Locate the cell with the specified text and output its [X, Y] center coordinate. 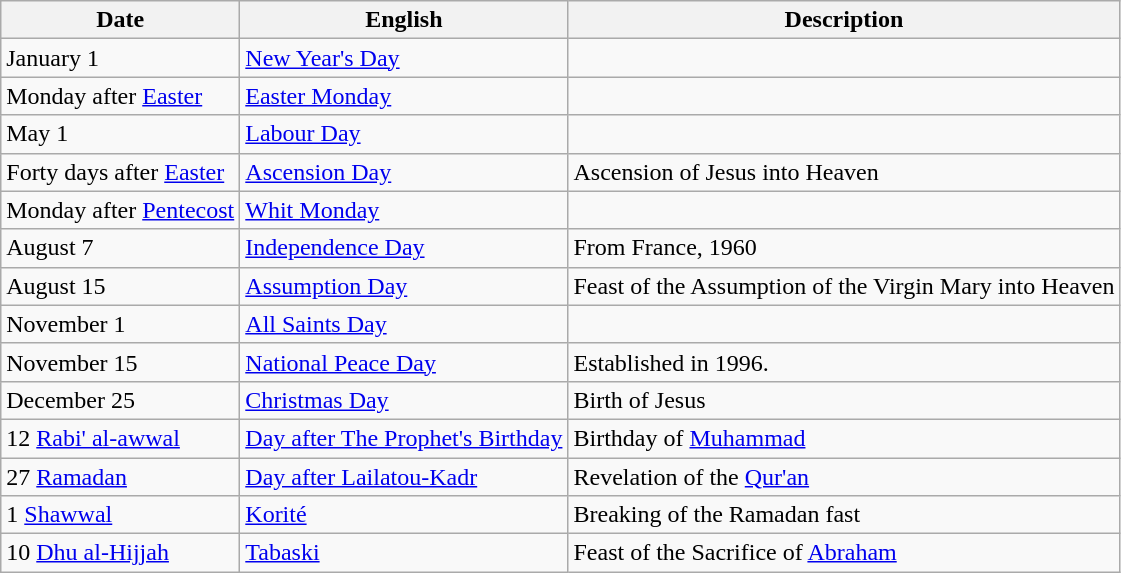
Date [120, 20]
Independence Day [404, 248]
Korité [404, 515]
Labour Day [404, 134]
Ascension of Jesus into Heaven [844, 172]
English [404, 20]
December 25 [120, 400]
August 7 [120, 248]
All Saints Day [404, 324]
Christmas Day [404, 400]
Assumption Day [404, 286]
Breaking of the Ramadan fast [844, 515]
Day after The Prophet's Birthday [404, 438]
Whit Monday [404, 210]
August 15 [120, 286]
10 Dhu al-Hijjah [120, 553]
November 1 [120, 324]
Forty days after Easter [120, 172]
Birthday of Muhammad [844, 438]
From France, 1960 [844, 248]
January 1 [120, 58]
New Year's Day [404, 58]
Easter Monday [404, 96]
Monday after Easter [120, 96]
November 15 [120, 362]
Ascension Day [404, 172]
National Peace Day [404, 362]
Revelation of the Qur'an [844, 477]
Feast of the Assumption of the Virgin Mary into Heaven [844, 286]
27 Ramadan [120, 477]
Tabaski [404, 553]
1 Shawwal [120, 515]
12 Rabi' al-awwal [120, 438]
Description [844, 20]
Monday after Pentecost [120, 210]
May 1 [120, 134]
Birth of Jesus [844, 400]
Day after Lailatou-Kadr [404, 477]
Feast of the Sacrifice of Abraham [844, 553]
Established in 1996. [844, 362]
